From the cell containing the given text, extract its center point as (X, Y) coordinate. 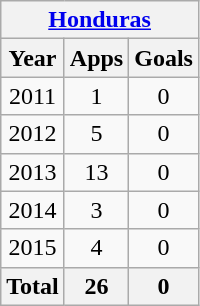
4 (96, 248)
2013 (33, 172)
Year (33, 58)
13 (96, 172)
5 (96, 134)
Goals (164, 58)
1 (96, 96)
2011 (33, 96)
2012 (33, 134)
3 (96, 210)
Honduras (100, 20)
Total (33, 286)
26 (96, 286)
Apps (96, 58)
2015 (33, 248)
2014 (33, 210)
